Capture the cell that displays the provided text and extract its [x, y] central coordinate. 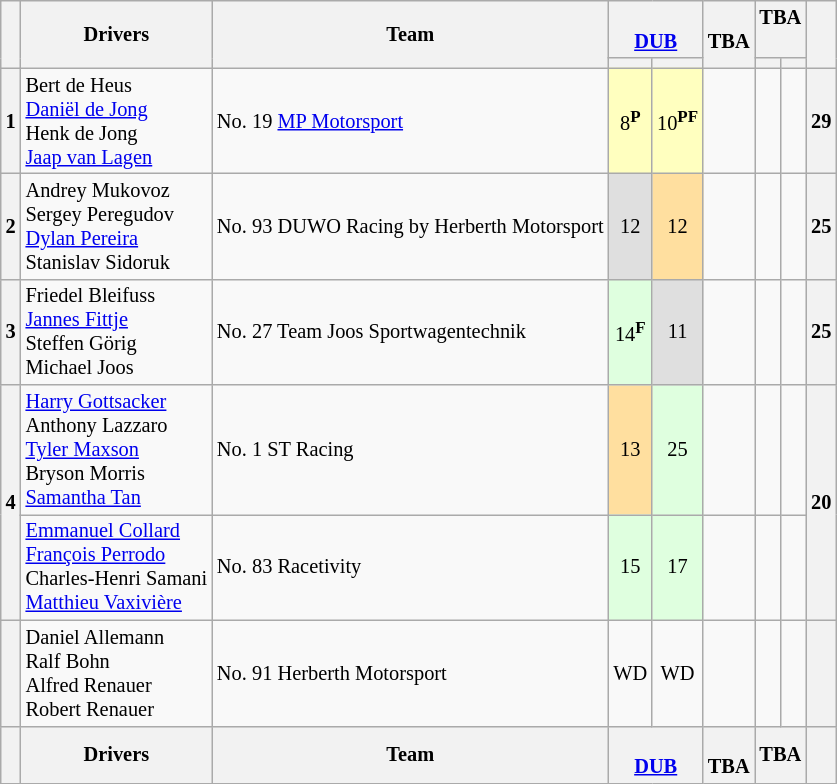
11 [678, 332]
17 [678, 567]
4 [11, 502]
8P [630, 121]
No. 91 Herberth Motorsport [410, 673]
No. 27 Team Joos Sportwagentechnik [410, 332]
20 [821, 502]
13 [630, 450]
Harry Gottsacker Anthony Lazzaro Tyler Maxson Bryson Morris Samantha Tan [116, 450]
No. 1 ST Racing [410, 450]
No. 93 DUWO Racing by Herberth Motorsport [410, 226]
Friedel Bleifuss Jannes Fittje Steffen Görig Michael Joos [116, 332]
Bert de Heus Daniël de Jong Henk de Jong Jaap van Lagen [116, 121]
No. 83 Racetivity [410, 567]
10PF [678, 121]
Andrey Mukovoz Sergey Peregudov Dylan Pereira Stanislav Sidoruk [116, 226]
2 [11, 226]
Daniel Allemann Ralf Bohn Alfred Renauer Robert Renauer [116, 673]
15 [630, 567]
Emmanuel Collard François Perrodo Charles-Henri Samani Matthieu Vaxivière [116, 567]
29 [821, 121]
3 [11, 332]
No. 19 MP Motorsport [410, 121]
14F [630, 332]
1 [11, 121]
